From the cell containing the given text, extract its center point as (x, y) coordinate. 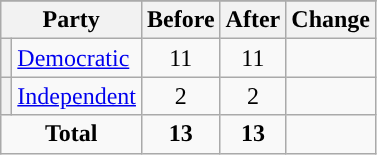
Independent (77, 96)
Before (180, 20)
Total (72, 134)
Change (331, 20)
Democratic (77, 58)
After (253, 20)
Party (72, 20)
